From the cell containing the given text, extract its center point as [X, Y] coordinate. 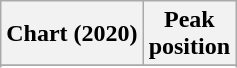
Chart (2020) [72, 34]
Peakposition [189, 34]
